Detect which cell encompasses the target text, then output its [X, Y] center coordinate. 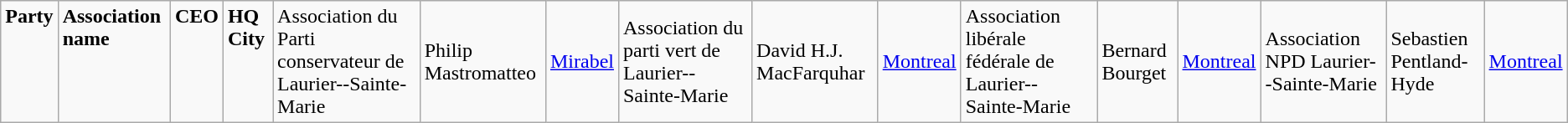
Sebastien Pentland-Hyde [1436, 62]
HQ City [248, 62]
Association du parti vert de Laurier--Sainte-Marie [685, 62]
Bernard Bourget [1137, 62]
CEO [196, 62]
David H.J. MacFarquhar [816, 62]
Philip Mastromatteo [482, 62]
Association libérale fédérale de Laurier--Sainte-Marie [1029, 62]
Party [29, 62]
Mirabel [581, 62]
Association du Parti conservateur de Laurier--Sainte-Marie [347, 62]
Association NPD Laurier--Sainte-Marie [1323, 62]
Association name [114, 62]
